Pinpoint the cell where the given text exists, returning its (X, Y) midpoint coordinate. 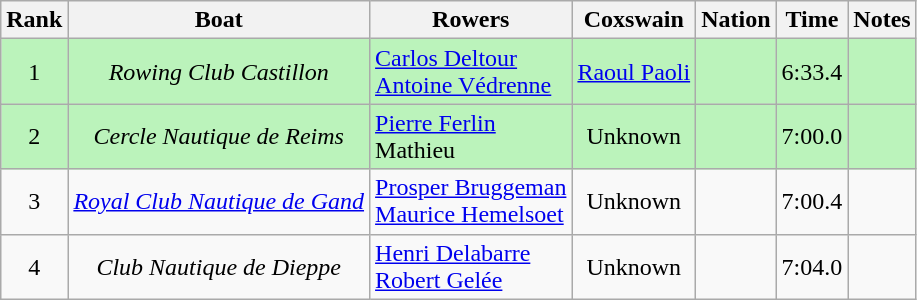
1 (34, 72)
4 (34, 266)
Carlos Deltour Antoine Védrenne (471, 72)
Notes (882, 20)
Henri Delabarre Robert Gelée (471, 266)
Boat (219, 20)
7:00.4 (812, 202)
Club Nautique de Dieppe (219, 266)
Raoul Paoli (634, 72)
Pierre Ferlin Mathieu (471, 136)
Royal Club Nautique de Gand (219, 202)
Coxswain (634, 20)
7:04.0 (812, 266)
3 (34, 202)
Rank (34, 20)
Rowing Club Castillon (219, 72)
Prosper Bruggeman Maurice Hemelsoet (471, 202)
Cercle Nautique de Reims (219, 136)
2 (34, 136)
Rowers (471, 20)
6:33.4 (812, 72)
Time (812, 20)
7:00.0 (812, 136)
Nation (736, 20)
